Detect which cell encompasses the target text, then output its (X, Y) center coordinate. 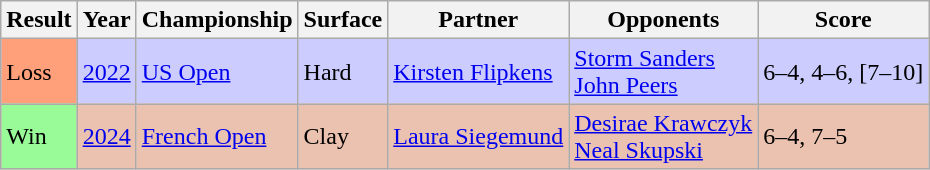
6–4, 7–5 (844, 136)
Opponents (664, 20)
Championship (217, 20)
Year (106, 20)
Clay (343, 136)
Hard (343, 72)
Loss (39, 72)
Desirae Krawczyk Neal Skupski (664, 136)
Storm Sanders John Peers (664, 72)
Partner (478, 20)
Win (39, 136)
Score (844, 20)
Surface (343, 20)
2024 (106, 136)
US Open (217, 72)
2022 (106, 72)
Kirsten Flipkens (478, 72)
French Open (217, 136)
6–4, 4–6, [7–10] (844, 72)
Result (39, 20)
Laura Siegemund (478, 136)
